Return the (x, y) coordinate for the center point of the cell that contains the specified text.  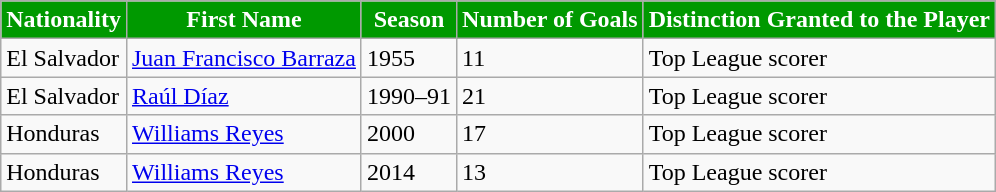
Number of Goals (550, 20)
11 (550, 58)
Distinction Granted to the Player (819, 20)
Season (408, 20)
Juan Francisco Barraza (244, 58)
2014 (408, 172)
21 (550, 96)
Raúl Díaz (244, 96)
First Name (244, 20)
17 (550, 134)
Nationality (64, 20)
1955 (408, 58)
2000 (408, 134)
13 (550, 172)
1990–91 (408, 96)
